Output the [x, y] coordinate of the center of the cell containing the given text.  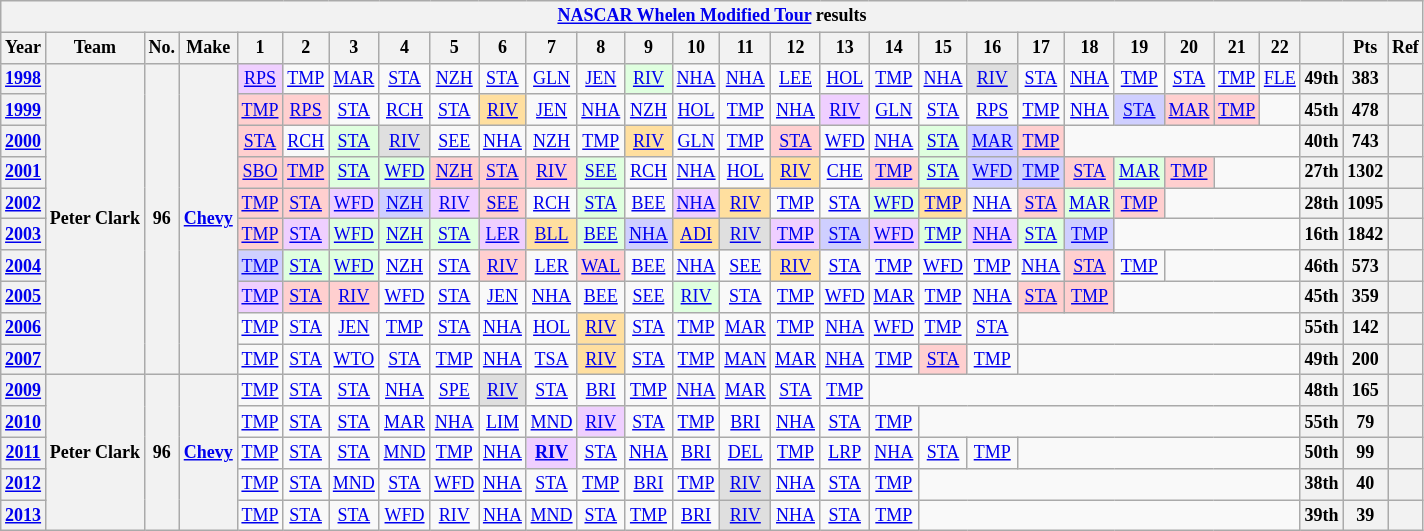
SBO [260, 172]
39th [1322, 516]
12 [796, 48]
200 [1366, 360]
2013 [24, 516]
2006 [24, 328]
99 [1366, 452]
MAN [746, 360]
TSA [552, 360]
SPE [454, 390]
20 [1189, 48]
478 [1366, 110]
573 [1366, 266]
No. [162, 48]
142 [1366, 328]
NASCAR Whelen Modified Tour results [712, 16]
WAL [601, 266]
Make [208, 48]
2005 [24, 296]
DEL [746, 452]
22 [1280, 48]
ADI [696, 234]
19 [1139, 48]
2001 [24, 172]
LEE [796, 78]
2010 [24, 422]
1 [260, 48]
2000 [24, 140]
4 [404, 48]
18 [1090, 48]
16th [1322, 234]
11 [746, 48]
CHE [844, 172]
5 [454, 48]
8 [601, 48]
2012 [24, 484]
2004 [24, 266]
1302 [1366, 172]
46th [1322, 266]
39 [1366, 516]
27th [1322, 172]
6 [503, 48]
13 [844, 48]
1842 [1366, 234]
165 [1366, 390]
LIM [503, 422]
BLL [552, 234]
3 [354, 48]
21 [1237, 48]
743 [1366, 140]
2007 [24, 360]
2003 [24, 234]
2 [306, 48]
48th [1322, 390]
40th [1322, 140]
359 [1366, 296]
40 [1366, 484]
1999 [24, 110]
Team [94, 48]
38th [1322, 484]
9 [649, 48]
Pts [1366, 48]
WTO [354, 360]
1998 [24, 78]
7 [552, 48]
79 [1366, 422]
15 [944, 48]
16 [992, 48]
LRP [844, 452]
14 [894, 48]
FLE [1280, 78]
2011 [24, 452]
Year [24, 48]
1095 [1366, 204]
Ref [1406, 48]
28th [1322, 204]
2002 [24, 204]
2009 [24, 390]
383 [1366, 78]
10 [696, 48]
50th [1322, 452]
17 [1041, 48]
